Find where the given text appears and provide that cell's center as [X, Y] coordinate. 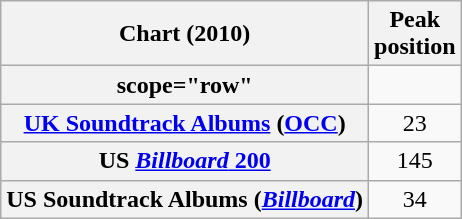
scope="row" [185, 85]
23 [415, 123]
Peakposition [415, 34]
Chart (2010) [185, 34]
US Soundtrack Albums (Billboard) [185, 199]
145 [415, 161]
34 [415, 199]
US Billboard 200 [185, 161]
UK Soundtrack Albums (OCC) [185, 123]
